Pinpoint the cell where the given text exists, returning its [X, Y] midpoint coordinate. 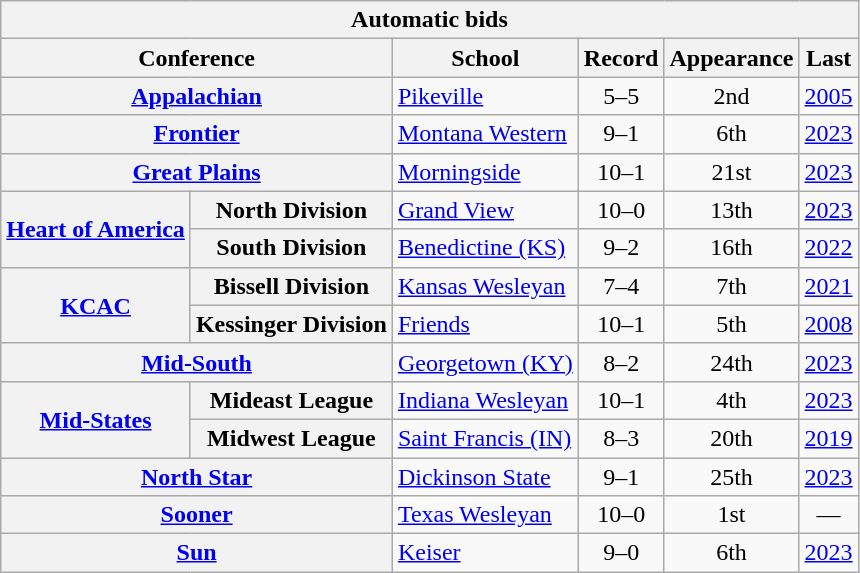
North Star [197, 477]
Grand View [485, 210]
2nd [732, 96]
5–5 [621, 96]
Saint Francis (IN) [485, 438]
Midwest League [291, 438]
Kessinger Division [291, 324]
7–4 [621, 286]
South Division [291, 248]
Morningside [485, 172]
KCAC [96, 305]
Benedictine (KS) [485, 248]
25th [732, 477]
Mid-States [96, 419]
Mid-South [197, 362]
Automatic bids [430, 20]
Sun [197, 553]
2021 [828, 286]
— [828, 515]
16th [732, 248]
Great Plains [197, 172]
Friends [485, 324]
Dickinson State [485, 477]
North Division [291, 210]
School [485, 58]
8–2 [621, 362]
2005 [828, 96]
Keiser [485, 553]
Appearance [732, 58]
Texas Wesleyan [485, 515]
24th [732, 362]
2008 [828, 324]
1st [732, 515]
Georgetown (KY) [485, 362]
Montana Western [485, 134]
9–2 [621, 248]
4th [732, 400]
Mideast League [291, 400]
Record [621, 58]
Bissell Division [291, 286]
Heart of America [96, 229]
13th [732, 210]
Pikeville [485, 96]
Last [828, 58]
8–3 [621, 438]
Kansas Wesleyan [485, 286]
Conference [197, 58]
Appalachian [197, 96]
20th [732, 438]
9–0 [621, 553]
Frontier [197, 134]
Indiana Wesleyan [485, 400]
Sooner [197, 515]
2019 [828, 438]
5th [732, 324]
21st [732, 172]
7th [732, 286]
2022 [828, 248]
